For the text-containing cell, return its midpoint in [X, Y] coordinate format. 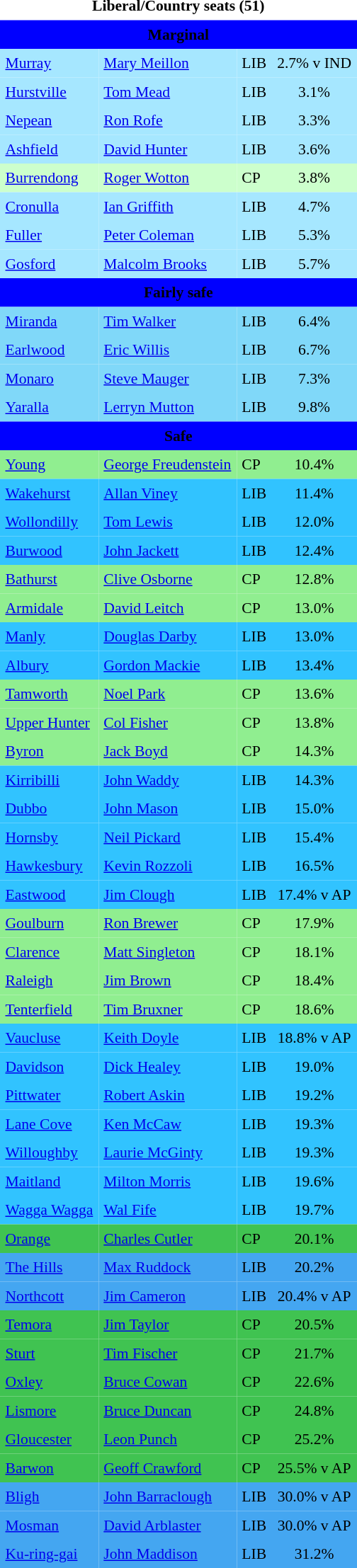
Goulburn [50, 923]
David Arblaster [167, 1525]
Orange [50, 1238]
Bathurst [50, 579]
Lane Cove [50, 1123]
Young [50, 464]
Col Fisher [167, 722]
Neil Pickard [167, 837]
Noel Park [167, 694]
18.1% [314, 951]
Burrendong [50, 178]
Sturt [50, 1353]
Milton Morris [167, 1181]
11.4% [314, 493]
David Leitch [167, 607]
Ashfield [50, 149]
John Barraclough [167, 1497]
Vaucluse [50, 1038]
Robert Askin [167, 1095]
John Maddison [167, 1554]
David Hunter [167, 149]
Tim Walker [167, 321]
16.5% [314, 866]
Wollondilly [50, 522]
Malcolm Brooks [167, 263]
Fairly safe [178, 292]
Tenterfield [50, 1009]
Mosman [50, 1525]
Clive Osborne [167, 579]
Miranda [50, 321]
Upper Hunter [50, 722]
Monaro [50, 378]
Lerryn Mutton [167, 407]
Safe [178, 435]
Davidson [50, 1066]
Kirribilli [50, 779]
Cronulla [50, 206]
19.7% [314, 1210]
George Freudenstein [167, 464]
25.5% v AP [314, 1467]
20.1% [314, 1238]
Ron Rofe [167, 120]
Pittwater [50, 1095]
Roger Wotton [167, 178]
Tom Mead [167, 91]
Gosford [50, 263]
John Jackett [167, 550]
17.4% v AP [314, 894]
Hawkesbury [50, 866]
Charles Cutler [167, 1238]
Wagga Wagga [50, 1210]
Yaralla [50, 407]
10.4% [314, 464]
Jack Boyd [167, 751]
Peter Coleman [167, 235]
Hurstville [50, 91]
Burwood [50, 550]
7.3% [314, 378]
5.7% [314, 263]
Hornsby [50, 837]
6.4% [314, 321]
Murray [50, 63]
Albury [50, 665]
Steve Mauger [167, 378]
Laurie McGinty [167, 1152]
Oxley [50, 1382]
Jim Clough [167, 894]
20.5% [314, 1324]
22.6% [314, 1382]
Tim Bruxner [167, 1009]
24.8% [314, 1410]
12.0% [314, 522]
Earlwood [50, 350]
9.8% [314, 407]
Max Ruddock [167, 1267]
Douglas Darby [167, 636]
18.6% [314, 1009]
Clarence [50, 951]
Dubbo [50, 808]
Ken McCaw [167, 1123]
3.1% [314, 91]
5.3% [314, 235]
12.4% [314, 550]
3.6% [314, 149]
21.7% [314, 1353]
31.2% [314, 1554]
Eastwood [50, 894]
Bligh [50, 1497]
Jim Cameron [167, 1295]
25.2% [314, 1439]
Allan Viney [167, 493]
Bruce Cowan [167, 1382]
Keith Doyle [167, 1038]
20.2% [314, 1267]
Marginal [178, 34]
Geoff Crawford [167, 1467]
Northcott [50, 1295]
Tamworth [50, 694]
Lismore [50, 1410]
3.3% [314, 120]
Leon Punch [167, 1439]
Maitland [50, 1181]
Mary Meillon [167, 63]
Byron [50, 751]
13.4% [314, 665]
Armidale [50, 607]
Tom Lewis [167, 522]
Bruce Duncan [167, 1410]
19.6% [314, 1181]
Ron Brewer [167, 923]
13.8% [314, 722]
Fuller [50, 235]
Temora [50, 1324]
Nepean [50, 120]
19.0% [314, 1066]
17.9% [314, 923]
15.0% [314, 808]
Kevin Rozzoli [167, 866]
Barwon [50, 1467]
15.4% [314, 837]
Ku-ring-gai [50, 1554]
Dick Healey [167, 1066]
Ian Griffith [167, 206]
The Hills [50, 1267]
John Waddy [167, 779]
Wal Fife [167, 1210]
12.8% [314, 579]
Tim Fischer [167, 1353]
18.4% [314, 980]
John Mason [167, 808]
Wakehurst [50, 493]
Willoughby [50, 1152]
Gloucester [50, 1439]
Raleigh [50, 980]
Gordon Mackie [167, 665]
4.7% [314, 206]
3.8% [314, 178]
Jim Brown [167, 980]
13.6% [314, 694]
Jim Taylor [167, 1324]
20.4% v AP [314, 1295]
Manly [50, 636]
Matt Singleton [167, 951]
18.8% v AP [314, 1038]
6.7% [314, 350]
Eric Willis [167, 350]
2.7% v IND [314, 63]
19.2% [314, 1095]
